Return the (x, y) coordinate for the center point of the cell that contains the specified text.  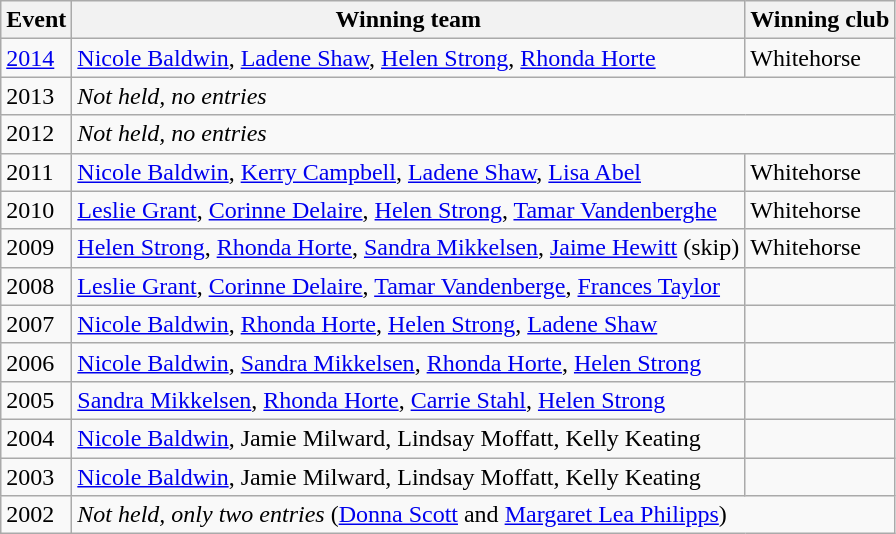
2004 (36, 438)
Nicole Baldwin, Sandra Mikkelsen, Rhonda Horte, Helen Strong (408, 362)
Sandra Mikkelsen, Rhonda Horte, Carrie Stahl, Helen Strong (408, 400)
Leslie Grant, Corinne Delaire, Tamar Vandenberge, Frances Taylor (408, 286)
2013 (36, 96)
Event (36, 20)
2012 (36, 134)
2007 (36, 324)
Nicole Baldwin, Ladene Shaw, Helen Strong, Rhonda Horte (408, 58)
2010 (36, 210)
Nicole Baldwin, Rhonda Horte, Helen Strong, Ladene Shaw (408, 324)
2014 (36, 58)
2008 (36, 286)
2011 (36, 172)
2005 (36, 400)
2003 (36, 477)
Helen Strong, Rhonda Horte, Sandra Mikkelsen, Jaime Hewitt (skip) (408, 248)
Leslie Grant, Corinne Delaire, Helen Strong, Tamar Vandenberghe (408, 210)
Nicole Baldwin, Kerry Campbell, Ladene Shaw, Lisa Abel (408, 172)
2002 (36, 515)
2006 (36, 362)
Winning team (408, 20)
Not held, only two entries (Donna Scott and Margaret Lea Philipps) (484, 515)
Winning club (820, 20)
2009 (36, 248)
